From the cell containing the given text, extract its center point as [x, y] coordinate. 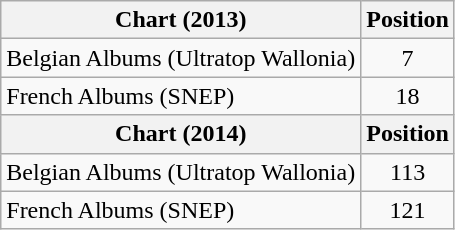
Chart (2013) [181, 20]
7 [408, 58]
113 [408, 172]
18 [408, 96]
Chart (2014) [181, 134]
121 [408, 210]
